Identify which cell holds the provided text, then report its (X, Y) central coordinate. 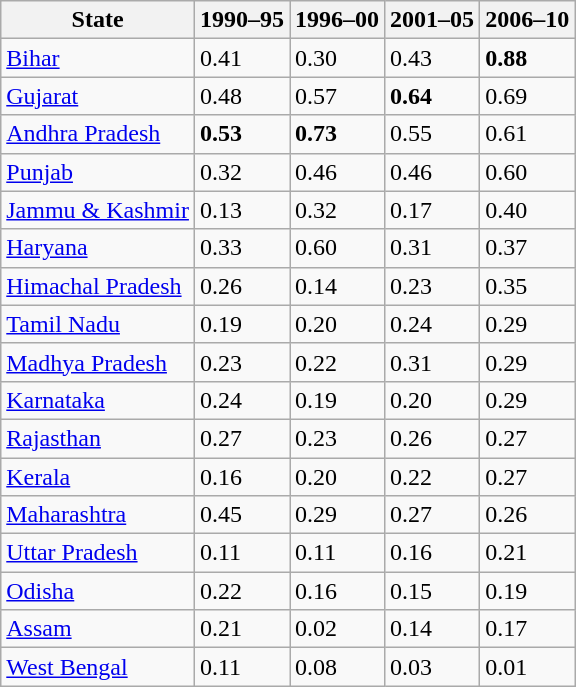
Himachal Pradesh (98, 286)
State (98, 20)
0.64 (432, 96)
0.33 (242, 248)
0.45 (242, 515)
Maharashtra (98, 515)
Andhra Pradesh (98, 134)
0.13 (242, 210)
0.61 (528, 134)
0.08 (338, 667)
Haryana (98, 248)
2006–10 (528, 20)
1996–00 (338, 20)
0.30 (338, 58)
0.43 (432, 58)
0.01 (528, 667)
West Bengal (98, 667)
0.37 (528, 248)
0.41 (242, 58)
Karnataka (98, 400)
Jammu & Kashmir (98, 210)
Odisha (98, 591)
Kerala (98, 477)
0.15 (432, 591)
Assam (98, 629)
Rajasthan (98, 438)
0.69 (528, 96)
0.03 (432, 667)
Tamil Nadu (98, 324)
Uttar Pradesh (98, 553)
1990–95 (242, 20)
0.57 (338, 96)
0.73 (338, 134)
Madhya Pradesh (98, 362)
0.88 (528, 58)
Punjab (98, 172)
0.02 (338, 629)
2001–05 (432, 20)
Bihar (98, 58)
0.55 (432, 134)
0.35 (528, 286)
0.40 (528, 210)
Gujarat (98, 96)
0.53 (242, 134)
0.48 (242, 96)
